For the text-containing cell, return its midpoint in [X, Y] coordinate format. 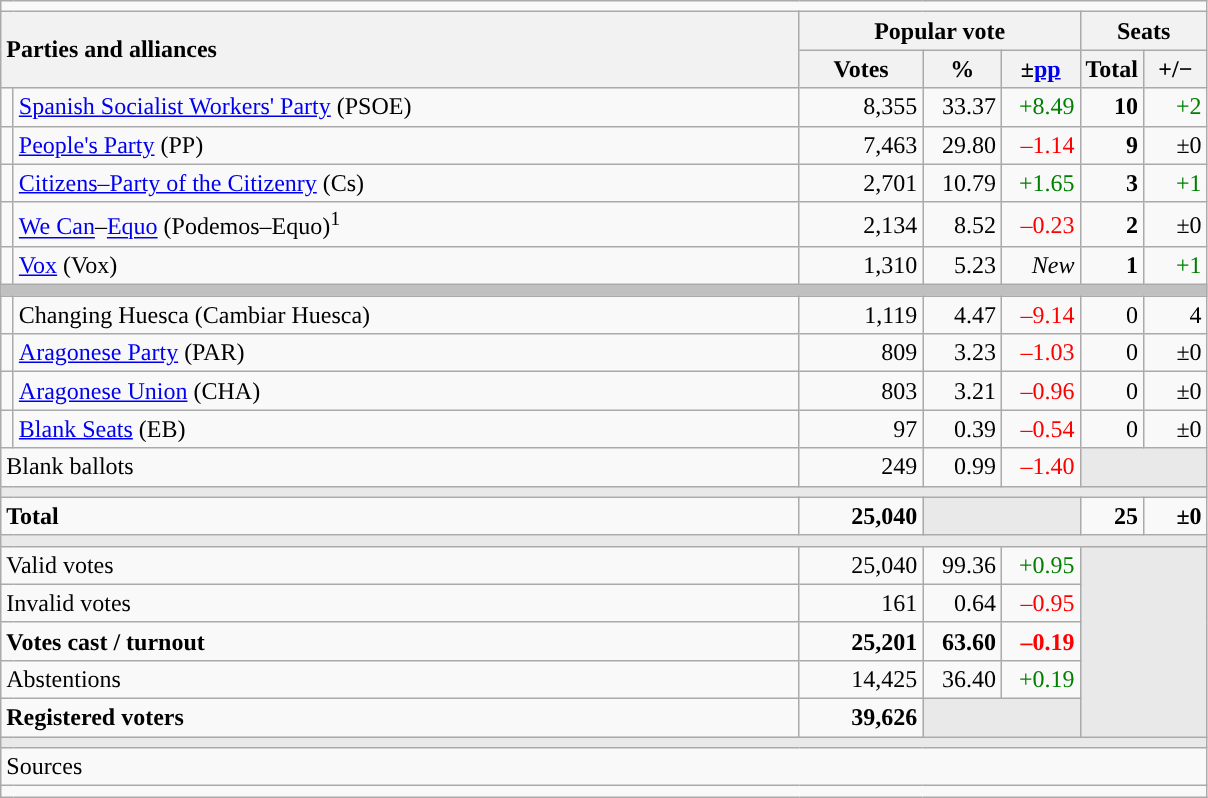
4 [1176, 315]
97 [861, 429]
3.21 [962, 391]
9 [1112, 145]
We Can–Equo (Podemos–Equo)1 [406, 224]
3 [1112, 183]
249 [861, 467]
36.40 [962, 679]
Votes [861, 69]
–1.14 [1040, 145]
3.23 [962, 353]
1 [1112, 266]
Seats [1144, 31]
0.64 [962, 603]
+1.65 [1040, 183]
25,201 [861, 641]
+/− [1176, 69]
10 [1112, 107]
–9.14 [1040, 315]
Aragonese Union (CHA) [406, 391]
Votes cast / turnout [400, 641]
Blank Seats (EB) [406, 429]
10.79 [962, 183]
Sources [604, 767]
39,626 [861, 718]
% [962, 69]
People's Party (PP) [406, 145]
Popular vote [940, 31]
+8.49 [1040, 107]
Blank ballots [400, 467]
Citizens–Party of the Citizenry (Cs) [406, 183]
14,425 [861, 679]
7,463 [861, 145]
99.36 [962, 565]
Registered voters [400, 718]
2 [1112, 224]
+0.95 [1040, 565]
Aragonese Party (PAR) [406, 353]
2,134 [861, 224]
–1.03 [1040, 353]
–0.23 [1040, 224]
1,310 [861, 266]
–0.95 [1040, 603]
161 [861, 603]
1,119 [861, 315]
–0.19 [1040, 641]
Changing Huesca (Cambiar Huesca) [406, 315]
Abstentions [400, 679]
63.60 [962, 641]
–0.54 [1040, 429]
803 [861, 391]
33.37 [962, 107]
+2 [1176, 107]
25 [1112, 516]
5.23 [962, 266]
±pp [1040, 69]
0.99 [962, 467]
0.39 [962, 429]
–1.40 [1040, 467]
Vox (Vox) [406, 266]
8.52 [962, 224]
–0.96 [1040, 391]
Parties and alliances [400, 50]
4.47 [962, 315]
2,701 [861, 183]
Valid votes [400, 565]
809 [861, 353]
29.80 [962, 145]
8,355 [861, 107]
+0.19 [1040, 679]
Invalid votes [400, 603]
New [1040, 266]
Spanish Socialist Workers' Party (PSOE) [406, 107]
